Identify which cell holds the provided text, then report its (X, Y) central coordinate. 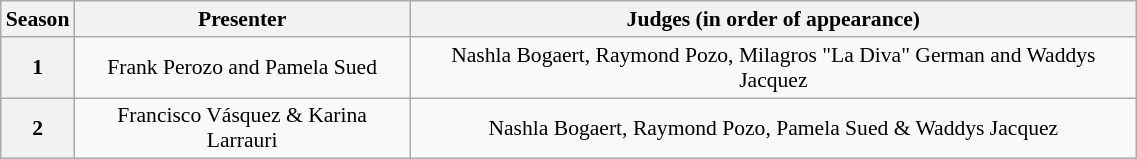
Season (38, 19)
Nashla Bogaert, Raymond Pozo, Milagros "La Diva" German and Waddys Jacquez (774, 68)
Presenter (242, 19)
2 (38, 128)
Nashla Bogaert, Raymond Pozo, Pamela Sued & Waddys Jacquez (774, 128)
1 (38, 68)
Francisco Vásquez & Karina Larrauri (242, 128)
Frank Perozo and Pamela Sued (242, 68)
Judges (in order of appearance) (774, 19)
